Detect which cell encompasses the target text, then output its (x, y) center coordinate. 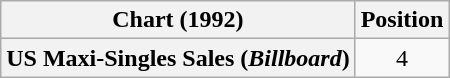
Chart (1992) (178, 20)
Position (402, 20)
US Maxi-Singles Sales (Billboard) (178, 58)
4 (402, 58)
